From the cell containing the given text, extract its center point as (X, Y) coordinate. 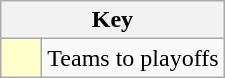
Key (112, 20)
Teams to playoffs (133, 58)
